Return the [x, y] coordinate for the center point of the cell that contains the specified text.  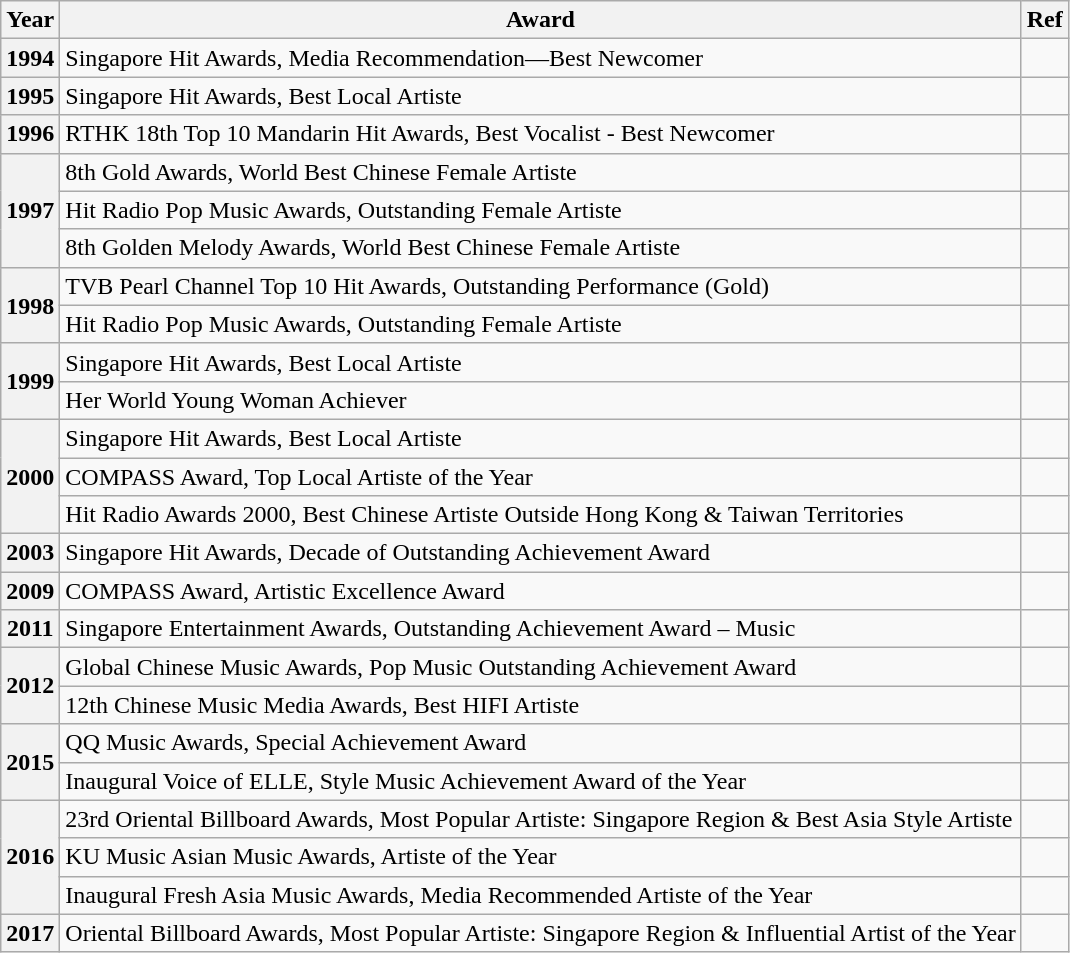
RTHK 18th Top 10 Mandarin Hit Awards, Best Vocalist - Best Newcomer [540, 134]
8th Golden Melody Awards, World Best Chinese Female Artiste [540, 248]
Award [540, 20]
Oriental Billboard Awards, Most Popular Artiste: Singapore Region & Influential Artist of the Year [540, 933]
2017 [30, 933]
Hit Radio Awards 2000, Best Chinese Artiste Outside Hong Kong & Taiwan Territories [540, 515]
COMPASS Award, Top Local Artiste of the Year [540, 477]
2009 [30, 591]
COMPASS Award, Artistic Excellence Award [540, 591]
QQ Music Awards, Special Achievement Award [540, 743]
Global Chinese Music Awards, Pop Music Outstanding Achievement Award [540, 667]
2015 [30, 762]
2000 [30, 476]
23rd Oriental Billboard Awards, Most Popular Artiste: Singapore Region & Best Asia Style Artiste [540, 819]
KU Music Asian Music Awards, Artiste of the Year [540, 857]
Singapore Hit Awards, Media Recommendation—Best Newcomer [540, 58]
2016 [30, 857]
Singapore Hit Awards, Decade of Outstanding Achievement Award [540, 553]
Inaugural Voice of ELLE, Style Music Achievement Award of the Year [540, 781]
1998 [30, 305]
2011 [30, 629]
1999 [30, 381]
8th Gold Awards, World Best Chinese Female Artiste [540, 172]
Her World Young Woman Achiever [540, 400]
1997 [30, 210]
1994 [30, 58]
Inaugural Fresh Asia Music Awards, Media Recommended Artiste of the Year [540, 895]
TVB Pearl Channel Top 10 Hit Awards, Outstanding Performance (Gold) [540, 286]
Year [30, 20]
2003 [30, 553]
2012 [30, 686]
Ref [1044, 20]
12th Chinese Music Media Awards, Best HIFI Artiste [540, 705]
1996 [30, 134]
1995 [30, 96]
Singapore Entertainment Awards, Outstanding Achievement Award – Music [540, 629]
